Capture the cell that displays the provided text and extract its [x, y] central coordinate. 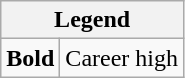
Bold [30, 58]
Career high [122, 58]
Legend [92, 20]
